Identify which cell holds the provided text, then report its (x, y) central coordinate. 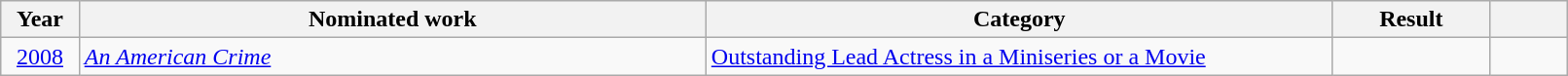
Nominated work (392, 19)
2008 (40, 57)
An American Crime (392, 57)
Category (1019, 19)
Result (1411, 19)
Year (40, 19)
Outstanding Lead Actress in a Miniseries or a Movie (1019, 57)
